From the cell containing the given text, extract its center point as [X, Y] coordinate. 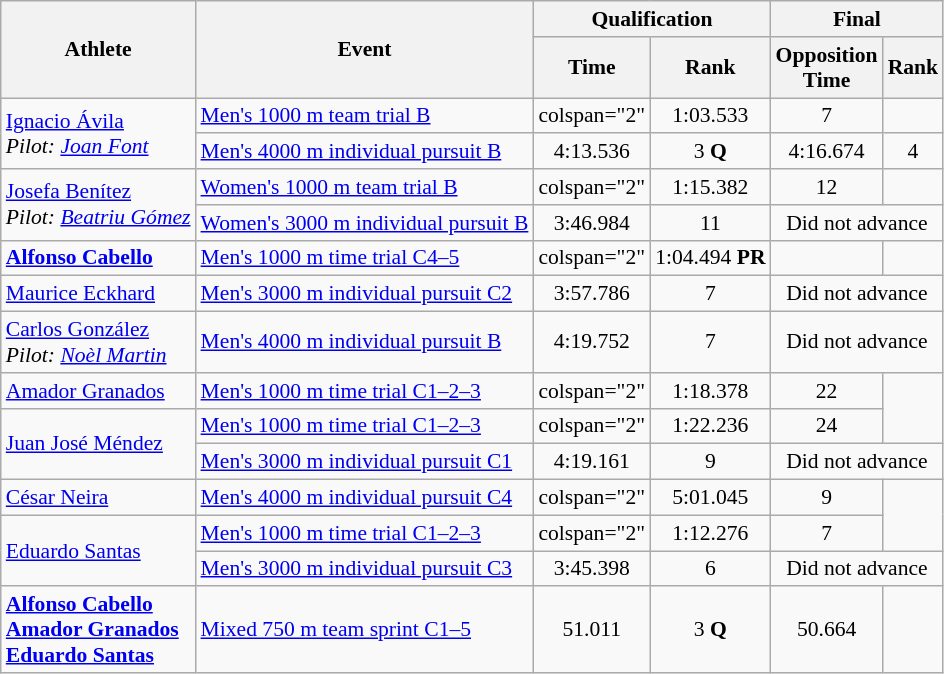
6 [710, 569]
Maurice Eckhard [98, 294]
1:15.382 [710, 187]
Qualification [652, 19]
4 [914, 152]
Juan José Méndez [98, 444]
Event [365, 50]
Women's 3000 m individual pursuit B [365, 223]
1:03.533 [710, 116]
Men's 1000 m time trial C4–5 [365, 258]
Carlos GonzálezPilot: Noèl Martin [98, 342]
4:13.536 [592, 152]
3:57.786 [592, 294]
Men's 1000 m team trial B [365, 116]
Final [858, 19]
César Neira [98, 498]
Josefa BenítezPilot: Beatriu Gómez [98, 204]
Men's 3000 m individual pursuit C1 [365, 462]
11 [710, 223]
Women's 1000 m team trial B [365, 187]
50.664 [827, 630]
1:12.276 [710, 533]
Men's 3000 m individual pursuit C3 [365, 569]
4:16.674 [827, 152]
4:19.752 [592, 342]
24 [827, 426]
3:46.984 [592, 223]
22 [827, 391]
Alfonso CabelloAmador GranadosEduardo Santas [98, 630]
Athlete [98, 50]
Ignacio ÁvilaPilot: Joan Font [98, 134]
3:45.398 [592, 569]
1:18.378 [710, 391]
Mixed 750 m team sprint C1–5 [365, 630]
51.011 [592, 630]
Alfonso Cabello [98, 258]
1:22.236 [710, 426]
5:01.045 [710, 498]
OppositionTime [827, 68]
1:04.494 PR [710, 258]
Amador Granados [98, 391]
Men's 4000 m individual pursuit C4 [365, 498]
4:19.161 [592, 462]
Eduardo Santas [98, 550]
Men's 3000 m individual pursuit C2 [365, 294]
12 [827, 187]
Time [592, 68]
